Scan for the cell matching the given text and deliver its [x, y] coordinate at center. 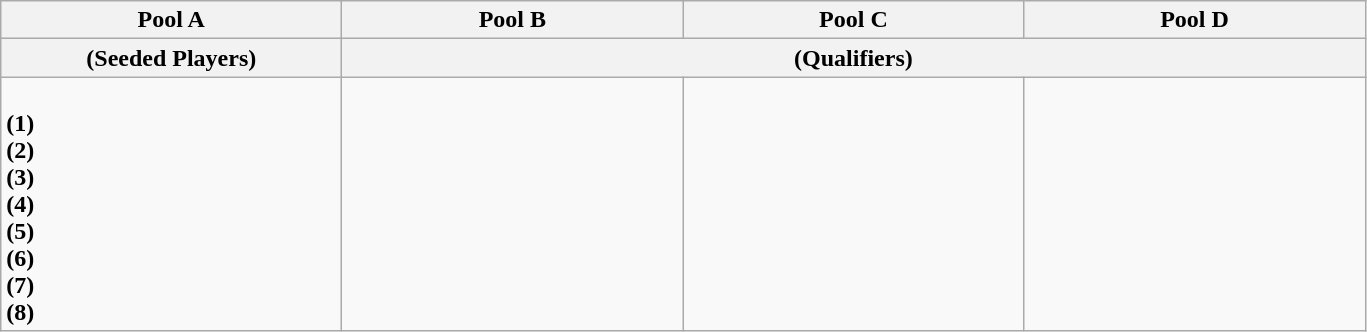
(1) (2) (3) (4) (5) (6) (7) (8) [172, 204]
(Qualifiers) [854, 58]
(Seeded Players) [172, 58]
Pool C [854, 20]
Pool D [1194, 20]
Pool A [172, 20]
Pool B [512, 20]
